Identify which cell holds the provided text, then report its (X, Y) central coordinate. 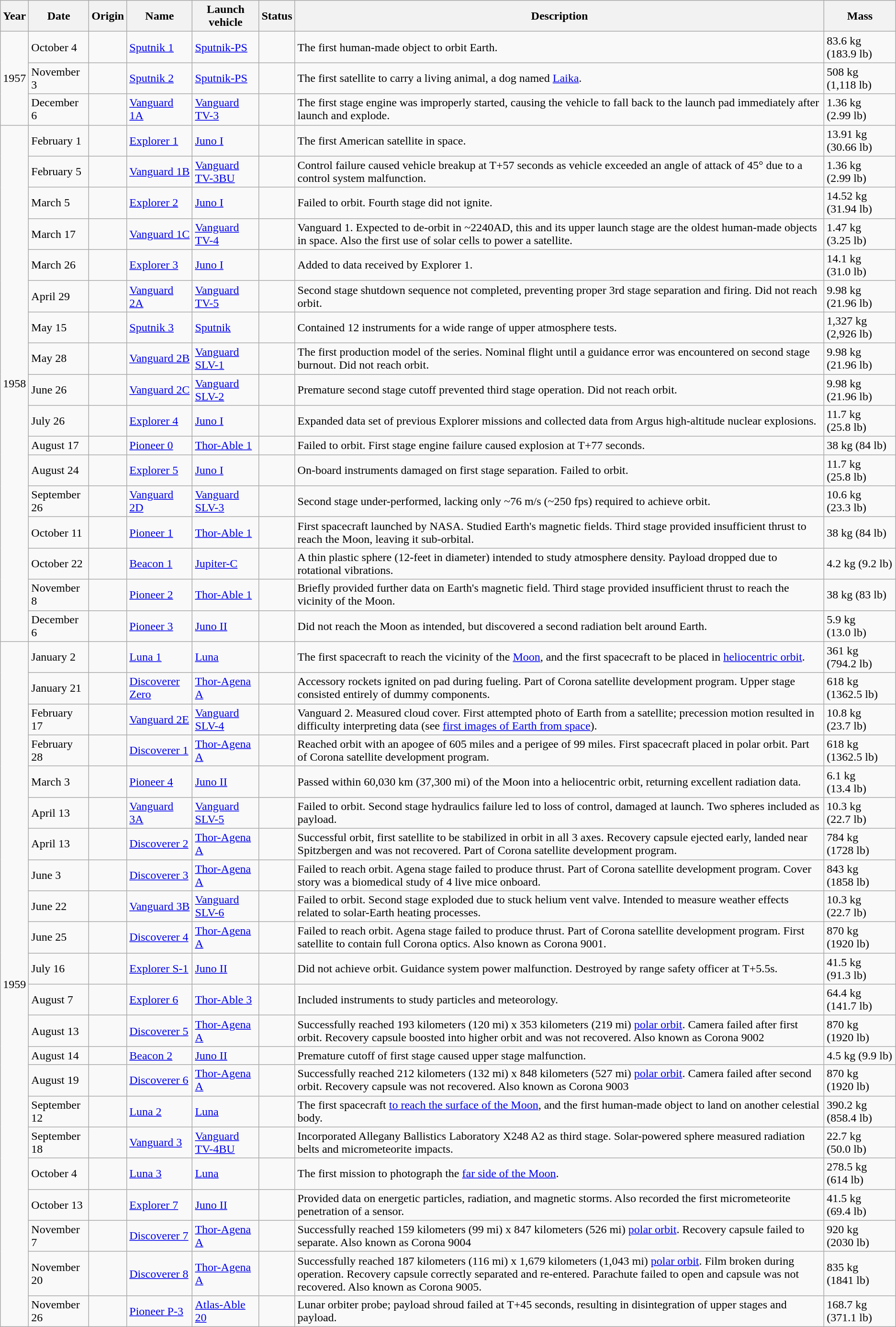
March 5 (59, 203)
Explorer 7 (160, 1204)
Discoverer 4 (160, 937)
Pioneer 3 (160, 626)
February 5 (59, 171)
14.1 kg (31.0 lb) (860, 265)
Name (160, 16)
Vanguard 3B (160, 907)
83.6 kg (183.9 lb) (860, 47)
Included instruments to study particles and meteorology. (560, 1000)
Luna 1 (160, 657)
Vanguard TV-5 (226, 296)
Jupiter-C (226, 564)
Pioneer 1 (160, 532)
Vanguard 2C (160, 390)
Successfully reached 159 kilometers (99 mi) x 847 kilometers (526 mi) polar orbit. Recovery capsule failed to separate. Also known as Corona 9004 (560, 1236)
July 26 (59, 421)
Vanguard 2A (160, 296)
Vanguard SLV-4 (226, 719)
Explorer 4 (160, 421)
1.47 kg (3.25 lb) (860, 234)
Provided data on energetic particles, radiation, and magnetic storms. Also recorded the first micrometeorite penetration of a sensor. (560, 1204)
1959 (14, 984)
The first human-made object to orbit Earth. (560, 47)
Origin (108, 16)
February 28 (59, 751)
March 3 (59, 781)
June 3 (59, 875)
361 kg (794.2 lb) (860, 657)
Mass (860, 16)
September 26 (59, 502)
The first stage engine was improperly started, causing the vehicle to fall back to the launch pad immediately after launch and explode. (560, 109)
22.7 kg (50.0 lb) (860, 1142)
June 26 (59, 390)
The first production model of the series. Nominal flight until a guidance error was encountered on second stage burnout. Did not reach orbit. (560, 358)
Status (277, 16)
835 kg (1841 lb) (860, 1273)
February 17 (59, 719)
Vanguard 3 (160, 1142)
Discoverer 5 (160, 1031)
Lunar orbiter probe; payload shroud failed at T+45 seconds, resulting in disintegration of upper stages and payload. (560, 1311)
784 kg (1728 lb) (860, 843)
Vanguard 1C (160, 234)
Discoverer 1 (160, 751)
Explorer 1 (160, 141)
Discoverer 3 (160, 875)
November 7 (59, 1236)
The first satellite to carry a living animal, a dog named Laika. (560, 79)
Contained 12 instruments for a wide range of upper atmosphere tests. (560, 327)
Explorer 3 (160, 265)
Sputnik 3 (160, 327)
Expanded data set of previous Explorer missions and collected data from Argus high-altitude nuclear explosions. (560, 421)
Added to data received by Explorer 1. (560, 265)
Vanguard 2E (160, 719)
Incorporated Allegany Ballistics Laboratory X248 A2 as third stage. Solar-powered sphere measured radiation belts and micrometeorite impacts. (560, 1142)
Vanguard SLV-6 (226, 907)
Did not achieve orbit. Guidance system power malfunction. Destroyed by range safety officer at T+5.5s. (560, 969)
508 kg (1,118 lb) (860, 79)
41.5 kg (69.4 lb) (860, 1204)
The first spacecraft to reach the vicinity of the Moon, and the first spacecraft to be placed in heliocentric orbit. (560, 657)
November 8 (59, 595)
1957 (14, 79)
The first spacecraft to reach the surface of the Moon, and the first human-made object to land on another celestial body. (560, 1112)
10.8 kg (23.7 lb) (860, 719)
October 13 (59, 1204)
Description (560, 16)
Second stage under-performed, lacking only ~76 m/s (~250 fps) required to achieve orbit. (560, 502)
February 1 (59, 141)
August 7 (59, 1000)
Vanguard 1A (160, 109)
January 2 (59, 657)
64.4 kg (141.7 lb) (860, 1000)
Discoverer 8 (160, 1273)
38 kg (83 lb) (860, 595)
Sputnik (226, 327)
Premature cutoff of first stage caused upper stage malfunction. (560, 1056)
Discoverer 2 (160, 843)
Vanguard 2D (160, 502)
Luna 2 (160, 1112)
13.91 kg (30.66 lb) (860, 141)
Beacon 1 (160, 564)
On-board instruments damaged on first stage separation. Failed to orbit. (560, 470)
November 3 (59, 79)
Discoverer 6 (160, 1080)
August 24 (59, 470)
Beacon 2 (160, 1056)
Vanguard TV-3 (226, 109)
Vanguard 2B (160, 358)
Discoverer 7 (160, 1236)
July 16 (59, 969)
Vanguard SLV-1 (226, 358)
Pioneer 0 (160, 446)
Control failure caused vehicle breakup at T+57 seconds as vehicle exceeded an angle of attack of 45° due to a control system malfunction. (560, 171)
Vanguard 3A (160, 813)
Premature second stage cutoff prevented third stage operation. Did not reach orbit. (560, 390)
September 12 (59, 1112)
August 14 (59, 1056)
Vanguard TV-4 (226, 234)
Explorer 6 (160, 1000)
Vanguard SLV-5 (226, 813)
August 19 (59, 1080)
The first mission to photograph the far side of the Moon. (560, 1174)
1,327 kg (2,926 lb) (860, 327)
January 21 (59, 688)
March 17 (59, 234)
Explorer 5 (160, 470)
390.2 kg (858.4 lb) (860, 1112)
Failed to orbit. Second stage exploded due to stuck helium vent valve. Intended to measure weather effects related to solar-Earth heating processes. (560, 907)
Thor-Able 3 (226, 1000)
14.52 kg (31.94 lb) (860, 203)
Sputnik 2 (160, 79)
Accessory rockets ignited on pad during fueling. Part of Corona satellite development program. Upper stage consisted entirely of dummy components. (560, 688)
Vanguard TV-3BU (226, 171)
June 22 (59, 907)
Pioneer 2 (160, 595)
Sputnik 1 (160, 47)
August 13 (59, 1031)
June 25 (59, 937)
843 kg (1858 lb) (860, 875)
Discoverer Zero (160, 688)
April 29 (59, 296)
Vanguard 1B (160, 171)
October 22 (59, 564)
Failed to orbit. First stage engine failure caused explosion at T+77 seconds. (560, 446)
Briefly provided further data on Earth's magnetic field. Third stage provided insufficient thrust to reach the vicinity of the Moon. (560, 595)
Date (59, 16)
Failed to orbit. Second stage hydraulics failure led to loss of control, damaged at launch. Two spheres included as payload. (560, 813)
4.2 kg (9.2 lb) (860, 564)
Luna 3 (160, 1174)
Atlas-Able 20 (226, 1311)
Vanguard SLV-3 (226, 502)
August 17 (59, 446)
Vanguard SLV-2 (226, 390)
A thin plastic sphere (12-feet in diameter) intended to study atmosphere density. Payload dropped due to rotational vibrations. (560, 564)
Pioneer 4 (160, 781)
10.6 kg (23.3 lb) (860, 502)
Pioneer P-3 (160, 1311)
Explorer S-1 (160, 969)
September 18 (59, 1142)
278.5 kg (614 lb) (860, 1174)
Launch vehicle (226, 16)
4.5 kg (9.9 lb) (860, 1056)
November 26 (59, 1311)
November 20 (59, 1273)
May 15 (59, 327)
168.7 kg (371.1 lb) (860, 1311)
5.9 kg (13.0 lb) (860, 626)
Second stage shutdown sequence not completed, preventing proper 3rd stage separation and firing. Did not reach orbit. (560, 296)
920 kg (2030 lb) (860, 1236)
6.1 kg (13.4 lb) (860, 781)
May 28 (59, 358)
Passed within 60,030 km (37,300 mi) of the Moon into a heliocentric orbit, returning excellent radiation data. (560, 781)
The first American satellite in space. (560, 141)
41.5 kg (91.3 lb) (860, 969)
March 26 (59, 265)
1958 (14, 383)
Explorer 2 (160, 203)
Vanguard TV-4BU (226, 1142)
Failed to orbit. Fourth stage did not ignite. (560, 203)
October 11 (59, 532)
Year (14, 16)
Did not reach the Moon as intended, but discovered a second radiation belt around Earth. (560, 626)
